Provide the [x, y] coordinate of the cell's center where the given text is located.  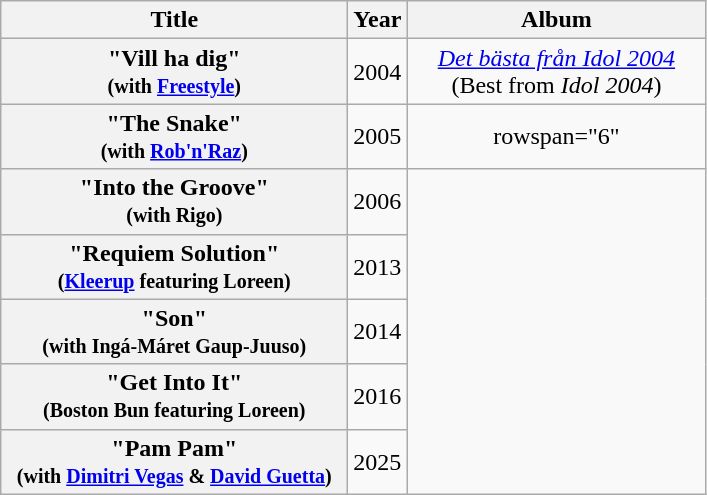
Year [378, 20]
2004 [378, 72]
2013 [378, 266]
2025 [378, 462]
"Vill ha dig"(with Freestyle) [174, 72]
Title [174, 20]
Album [556, 20]
2014 [378, 332]
"Get Into It"(Boston Bun featuring Loreen) [174, 396]
2006 [378, 202]
"Into the Groove"(with Rigo) [174, 202]
rowspan="6" [556, 136]
2005 [378, 136]
"Requiem Solution"(Kleerup featuring Loreen) [174, 266]
"Son"(with Ingá-Máret Gaup-Juuso) [174, 332]
"Pam Pam"(with Dimitri Vegas & David Guetta) [174, 462]
2016 [378, 396]
"The Snake"(with Rob'n'Raz) [174, 136]
Det bästa från Idol 2004(Best from Idol 2004) [556, 72]
